Determine the [X, Y] coordinate at the center of the cell enclosing the given text.  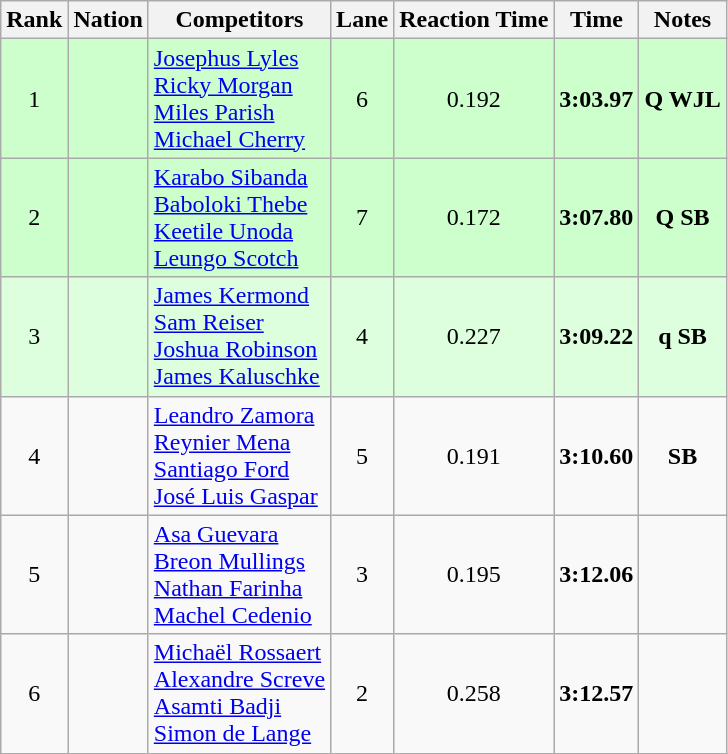
3:03.97 [596, 98]
Leandro ZamoraReynier MenaSantiago FordJosé Luis Gaspar [239, 456]
Reaction Time [474, 20]
0.195 [474, 574]
0.191 [474, 456]
Rank [34, 20]
Michaël RossaertAlexandre ScreveAsamti BadjiSimon de Lange [239, 694]
Karabo SibandaBaboloki ThebeKeetile UnodaLeungo Scotch [239, 218]
3:07.80 [596, 218]
James KermondSam ReiserJoshua RobinsonJames Kaluschke [239, 336]
Q WJL [682, 98]
Lane [362, 20]
Q SB [682, 218]
7 [362, 218]
3:12.06 [596, 574]
q SB [682, 336]
0.172 [474, 218]
Competitors [239, 20]
3:12.57 [596, 694]
Notes [682, 20]
0.192 [474, 98]
Time [596, 20]
3:09.22 [596, 336]
0.227 [474, 336]
0.258 [474, 694]
Nation [108, 20]
1 [34, 98]
Josephus LylesRicky MorganMiles ParishMichael Cherry [239, 98]
Asa GuevaraBreon MullingsNathan FarinhaMachel Cedenio [239, 574]
3:10.60 [596, 456]
SB [682, 456]
